Provide the [X, Y] coordinate of the cell's center where the given text is located.  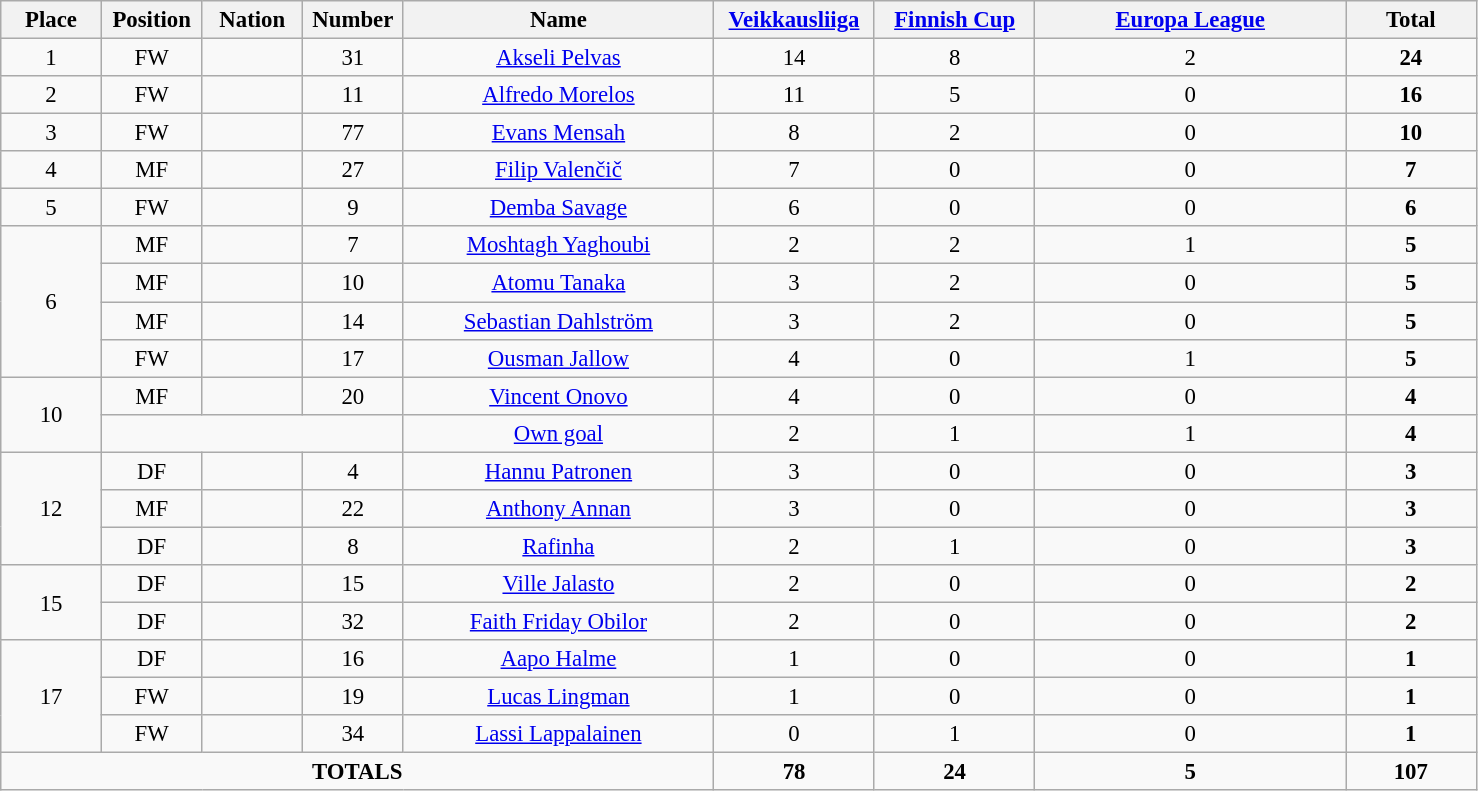
TOTALS [358, 772]
Lucas Lingman [558, 697]
9 [354, 208]
Faith Friday Obilor [558, 621]
Number [354, 20]
12 [52, 508]
Evans Mensah [558, 133]
Ville Jalasto [558, 584]
20 [354, 396]
Anthony Annan [558, 509]
Name [558, 20]
Rafinha [558, 546]
Ousman Jallow [558, 358]
Demba Savage [558, 208]
Veikkausliiga [794, 20]
Hannu Patronen [558, 471]
Filip Valenčič [558, 170]
Position [152, 20]
Atomu Tanaka [558, 283]
22 [354, 509]
107 [1412, 772]
Akseli Pelvas [558, 58]
31 [354, 58]
Place [52, 20]
Alfredo Morelos [558, 95]
Aapo Halme [558, 659]
Lassi Lappalainen [558, 734]
77 [354, 133]
Moshtagh Yaghoubi [558, 245]
Own goal [558, 433]
Finnish Cup [954, 20]
32 [354, 621]
Vincent Onovo [558, 396]
19 [354, 697]
Sebastian Dahlström [558, 321]
Nation [252, 20]
34 [354, 734]
78 [794, 772]
Total [1412, 20]
27 [354, 170]
Europa League [1190, 20]
